Locate the cell with the specified text and output its (x, y) center coordinate. 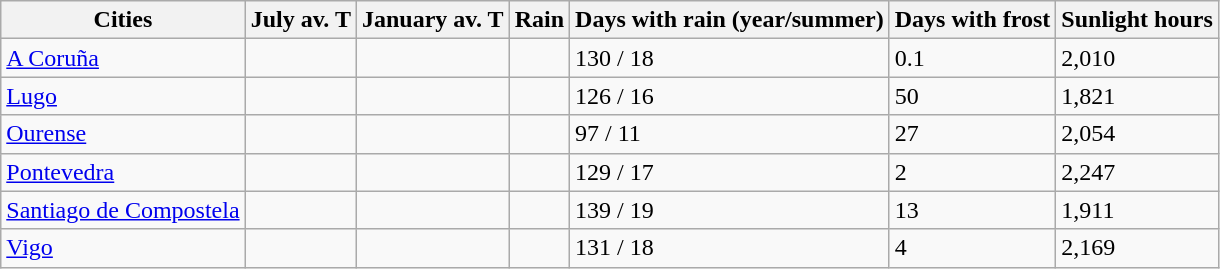
2,054 (1137, 134)
Cities (123, 20)
Ourense (123, 134)
2,169 (1137, 248)
27 (972, 134)
126 / 16 (730, 96)
130 / 18 (730, 58)
January av. T (432, 20)
Sunlight hours (1137, 20)
Santiago de Compostela (123, 210)
1,911 (1137, 210)
2,010 (1137, 58)
Rain (539, 20)
4 (972, 248)
1,821 (1137, 96)
0.1 (972, 58)
2 (972, 172)
131 / 18 (730, 248)
Days with frost (972, 20)
Pontevedra (123, 172)
13 (972, 210)
Days with rain (year/summer) (730, 20)
129 / 17 (730, 172)
139 / 19 (730, 210)
Vigo (123, 248)
July av. T (300, 20)
A Coruña (123, 58)
2,247 (1137, 172)
Lugo (123, 96)
97 / 11 (730, 134)
50 (972, 96)
